Provide the [x, y] coordinate of the cell's center where the given text is located.  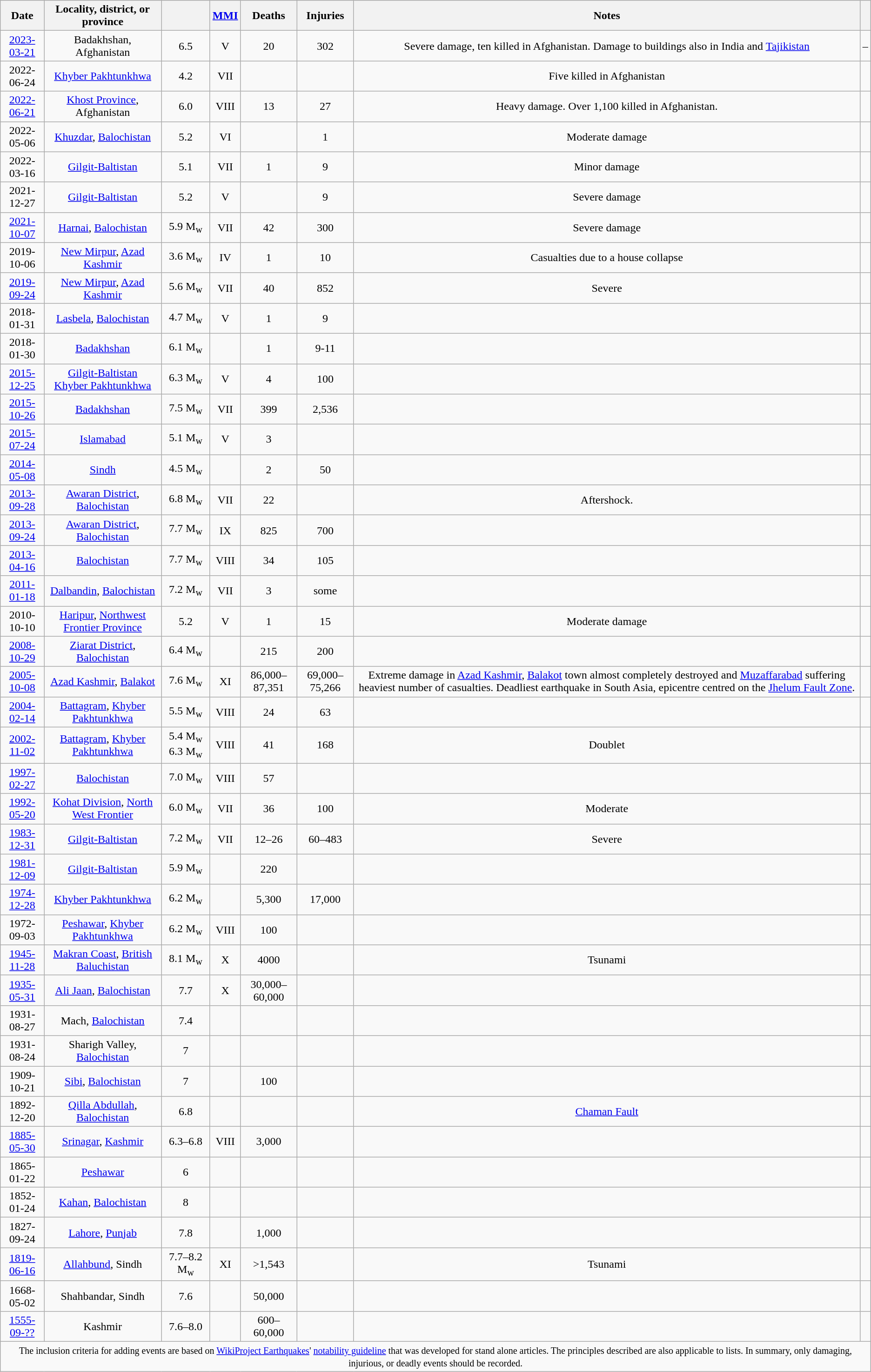
10 [325, 258]
6.5 [186, 46]
12–26 [269, 839]
2015-10-26 [22, 410]
2022-06-24 [22, 76]
Islamabad [103, 439]
2021-12-27 [22, 197]
15 [325, 621]
105 [325, 560]
41 [269, 745]
Azad Kashmir, Balakot [103, 681]
MMI [225, 16]
1,000 [269, 1232]
168 [325, 745]
2022-03-16 [22, 167]
5.1 Mw [186, 439]
2018-01-30 [22, 348]
2023-03-21 [22, 46]
1852-01-24 [22, 1203]
42 [269, 227]
Srinagar, Kashmir [103, 1142]
7.5 Mw [186, 410]
Sibi, Balochistan [103, 1081]
1909-10-21 [22, 1081]
50,000 [269, 1296]
1935-05-31 [22, 990]
>1,543 [269, 1264]
6.0 Mw [186, 809]
Badakhshan, Afghanistan [103, 46]
6.4 Mw [186, 652]
7.8 [186, 1232]
2018-01-31 [22, 318]
1931-08-24 [22, 1051]
Lahore, Punjab [103, 1232]
6.3–6.8 [186, 1142]
27 [325, 106]
Ziarat District, Balochistan [103, 652]
60–483 [325, 839]
Kohat Division, North West Frontier [103, 809]
2002-11-02 [22, 745]
5.5 Mw [186, 712]
Harnai, Balochistan [103, 227]
VI [225, 137]
300 [325, 227]
4.2 [186, 76]
2,536 [325, 410]
7.7–8.2 Mw [186, 1264]
5.1 [186, 167]
1668-05-02 [22, 1296]
6.8 Mw [186, 500]
Khost Province, Afghanistan [103, 106]
Haripur, Northwest Frontier Province [103, 621]
Peshawar, Khyber Pakhtunkhwa [103, 930]
Gilgit-BaltistanKhyber Pakhtunkhwa [103, 379]
1974-12-28 [22, 899]
600–60,000 [269, 1326]
Heavy damage. Over 1,100 killed in Afghanistan. [607, 106]
86,000–87,351 [269, 681]
825 [269, 531]
8 [186, 1203]
Casualties due to a house collapse [607, 258]
6.0 [186, 106]
Allahbund, Sindh [103, 1264]
2021-10-07 [22, 227]
6.1 Mw [186, 348]
4000 [269, 960]
Sindh [103, 470]
1865-01-22 [22, 1172]
Kahan, Balochistan [103, 1203]
Dalbandin, Balochistan [103, 591]
2019-09-24 [22, 288]
7.0 Mw [186, 778]
4.7 Mw [186, 318]
69,000–75,266 [325, 681]
7.6–8.0 [186, 1326]
8.1 Mw [186, 960]
2010-10-10 [22, 621]
34 [269, 560]
3,000 [269, 1142]
Aftershock. [607, 500]
Date [22, 16]
63 [325, 712]
1819-06-16 [22, 1264]
2019-10-06 [22, 258]
200 [325, 652]
some [325, 591]
Kashmir [103, 1326]
700 [325, 531]
302 [325, 46]
5,300 [269, 899]
Locality, district, or province [103, 16]
2014-05-08 [22, 470]
Mach, Balochistan [103, 1020]
Makran Coast, British Baluchistan [103, 960]
220 [269, 869]
– [865, 46]
36 [269, 809]
Chaman Fault [607, 1111]
5.6 Mw [186, 288]
1555-09-?? [22, 1326]
1892-12-20 [22, 1111]
2013-09-24 [22, 531]
2022-06-21 [22, 106]
7.6 Mw [186, 681]
6.8 [186, 1111]
1827-09-24 [22, 1232]
1981-12-09 [22, 869]
7.6 [186, 1296]
4.5 Mw [186, 470]
215 [269, 652]
IX [225, 531]
13 [269, 106]
1931-08-27 [22, 1020]
2005-10-08 [22, 681]
1992-05-20 [22, 809]
20 [269, 46]
Deaths [269, 16]
Lasbela, Balochistan [103, 318]
Five killed in Afghanistan [607, 76]
Injuries [325, 16]
Doublet [607, 745]
50 [325, 470]
Sharigh Valley, Balochistan [103, 1051]
40 [269, 288]
1945-11-28 [22, 960]
2022-05-06 [22, 137]
Khuzdar, Balochistan [103, 137]
6 [186, 1172]
4 [269, 379]
57 [269, 778]
30,000–60,000 [269, 990]
2013-04-16 [22, 560]
2015-07-24 [22, 439]
2015-12-25 [22, 379]
2004-02-14 [22, 712]
17,000 [325, 899]
Moderate [607, 809]
Notes [607, 16]
24 [269, 712]
Qilla Abdullah, Balochistan [103, 1111]
9-11 [325, 348]
22 [269, 500]
Ali Jaan, Balochistan [103, 990]
1983-12-31 [22, 839]
2011-01-18 [22, 591]
5.4 Mw 6.3 Mw [186, 745]
1972-09-03 [22, 930]
IV [225, 258]
2008-10-29 [22, 652]
Peshawar [103, 1172]
6.3 Mw [186, 379]
2 [269, 470]
7.7 [186, 990]
852 [325, 288]
7.4 [186, 1020]
2013-09-28 [22, 500]
Minor damage [607, 167]
1885-05-30 [22, 1142]
Severe damage, ten killed in Afghanistan. Damage to buildings also in India and Tajikistan [607, 46]
3.6 Mw [186, 258]
1997-02-27 [22, 778]
Shahbandar, Sindh [103, 1296]
399 [269, 410]
